Pinpoint the cell where the given text exists, returning its (x, y) midpoint coordinate. 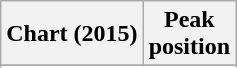
Chart (2015) (72, 34)
Peakposition (189, 34)
